Detect which cell encompasses the target text, then output its (x, y) center coordinate. 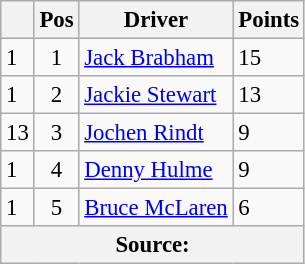
Denny Hulme (156, 170)
Jackie Stewart (156, 95)
Points (268, 20)
Bruce McLaren (156, 208)
15 (268, 58)
Pos (56, 20)
Jack Brabham (156, 58)
4 (56, 170)
Source: (153, 245)
3 (56, 133)
Driver (156, 20)
Jochen Rindt (156, 133)
6 (268, 208)
2 (56, 95)
5 (56, 208)
